Pinpoint the cell where the given text exists, returning its (x, y) midpoint coordinate. 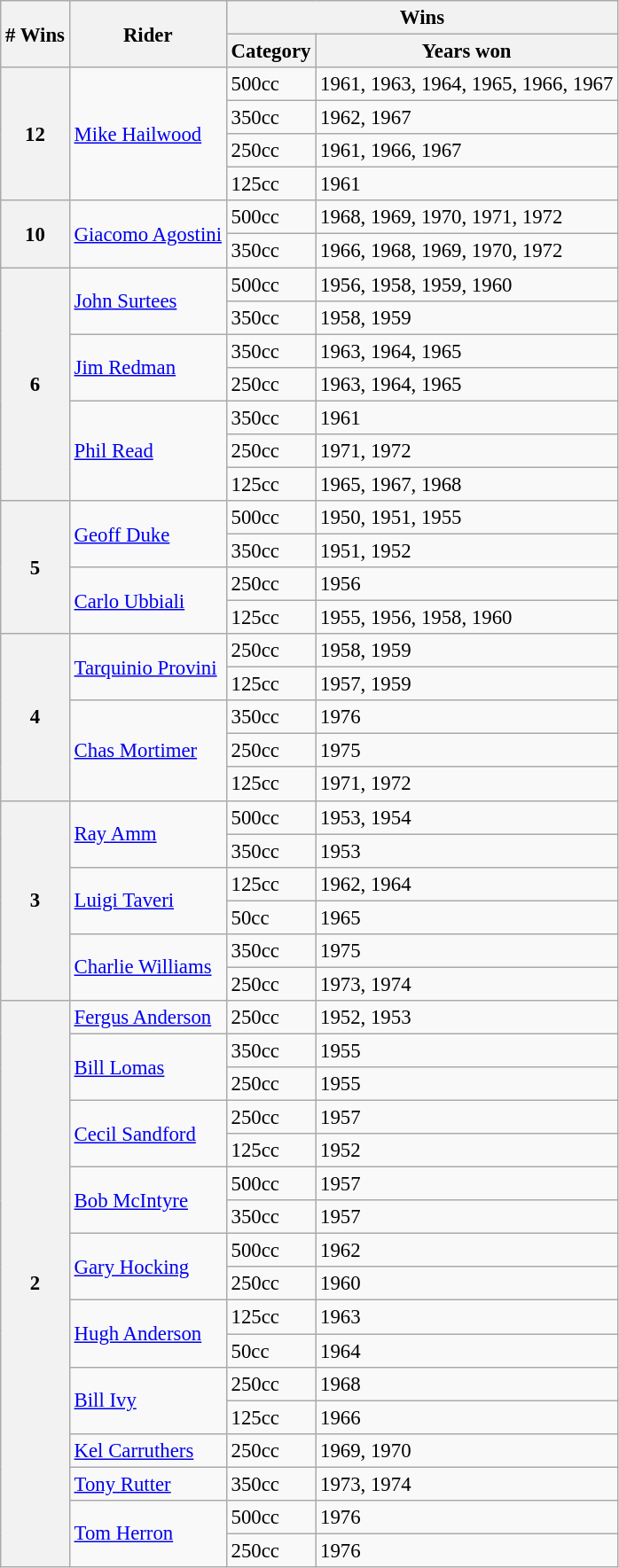
Tarquinio Provini (147, 667)
1965 (466, 917)
John Surtees (147, 301)
1957, 1959 (466, 684)
Bill Lomas (147, 1067)
1963 (466, 1317)
Geoff Duke (147, 534)
Chas Mortimer (147, 750)
Tom Herron (147, 1533)
Gary Hocking (147, 1268)
1961, 1963, 1964, 1965, 1966, 1967 (466, 84)
2 (35, 1283)
1969, 1970 (466, 1450)
Years won (466, 51)
Phil Read (147, 450)
4 (35, 717)
1965, 1967, 1968 (466, 484)
1966 (466, 1417)
1956, 1958, 1959, 1960 (466, 285)
1966, 1968, 1969, 1970, 1972 (466, 251)
Wins (422, 18)
1968 (466, 1384)
Ray Amm (147, 833)
1964 (466, 1351)
Giacomo Agostini (147, 234)
1968, 1969, 1970, 1971, 1972 (466, 217)
1962, 1964 (466, 884)
Bob McIntyre (147, 1200)
1953, 1954 (466, 817)
Kel Carruthers (147, 1450)
10 (35, 234)
Jim Redman (147, 367)
1953 (466, 851)
Rider (147, 34)
Cecil Sandford (147, 1135)
1952, 1953 (466, 1018)
Hugh Anderson (147, 1333)
1962 (466, 1251)
12 (35, 134)
5 (35, 567)
Tony Rutter (147, 1484)
1956 (466, 584)
3 (35, 901)
Carlo Ubbiali (147, 601)
Luigi Taveri (147, 901)
Category (270, 51)
1955, 1956, 1958, 1960 (466, 618)
1960 (466, 1284)
Fergus Anderson (147, 1018)
Mike Hailwood (147, 134)
# Wins (35, 34)
1952 (466, 1151)
Charlie Williams (147, 968)
Bill Ivy (147, 1400)
6 (35, 385)
1961, 1966, 1967 (466, 151)
1962, 1967 (466, 118)
1951, 1952 (466, 550)
1950, 1951, 1955 (466, 518)
